Capture the cell that displays the provided text and extract its [x, y] central coordinate. 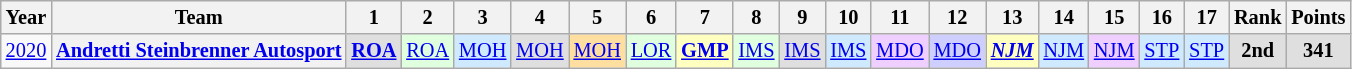
11 [900, 17]
9 [802, 17]
3 [482, 17]
6 [651, 17]
13 [1012, 17]
10 [848, 17]
15 [1114, 17]
16 [1162, 17]
Year [26, 17]
17 [1206, 17]
14 [1064, 17]
4 [540, 17]
2020 [26, 51]
5 [598, 17]
Rank [1258, 17]
2 [428, 17]
1 [374, 17]
7 [704, 17]
12 [958, 17]
8 [756, 17]
Team [198, 17]
2nd [1258, 51]
Points [1318, 17]
GMP [704, 51]
Andretti Steinbrenner Autosport [198, 51]
LOR [651, 51]
341 [1318, 51]
